Pinpoint the cell where the given text exists, returning its [x, y] midpoint coordinate. 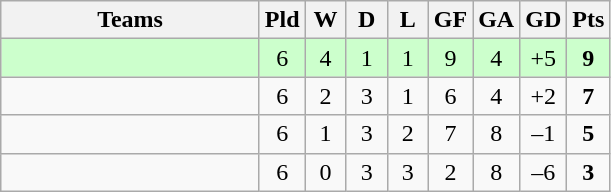
GF [450, 20]
–1 [544, 134]
–6 [544, 172]
L [408, 20]
W [326, 20]
GA [496, 20]
Teams [130, 20]
D [366, 20]
Pld [282, 20]
+2 [544, 96]
Pts [588, 20]
5 [588, 134]
GD [544, 20]
0 [326, 172]
+5 [544, 58]
